Provide the (x, y) coordinate of the cell's center where the given text is located.  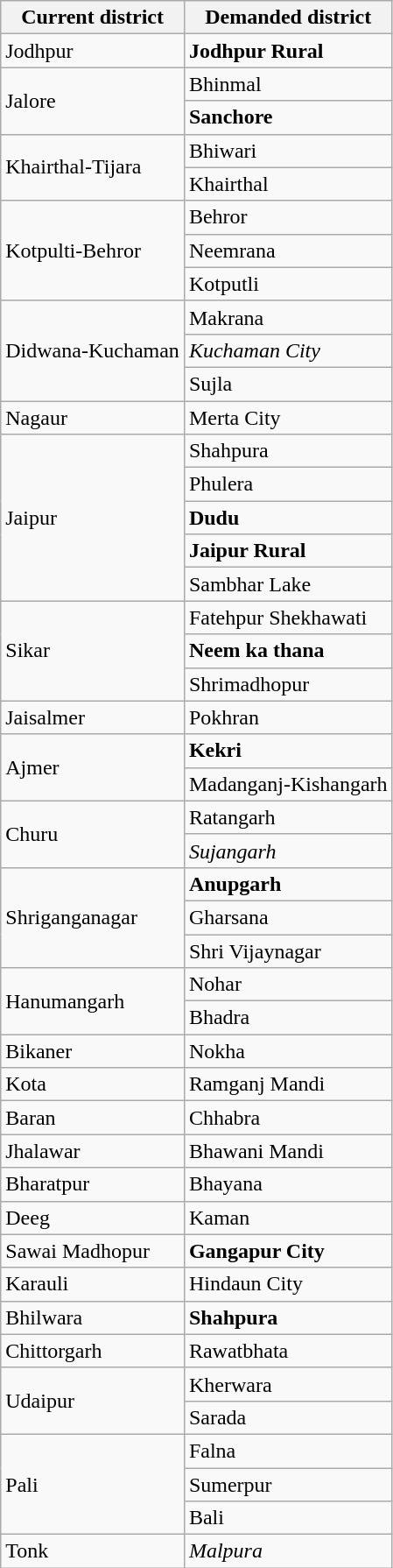
Current district (93, 18)
Jhalawar (93, 1151)
Rawatbhata (288, 1351)
Chhabra (288, 1118)
Sambhar Lake (288, 584)
Jodhpur (93, 51)
Karauli (93, 1284)
Merta City (288, 418)
Kotputli (288, 284)
Dudu (288, 518)
Khairthal (288, 184)
Ramganj Mandi (288, 1084)
Kuchaman City (288, 350)
Bhayana (288, 1184)
Gharsana (288, 917)
Nagaur (93, 418)
Nokha (288, 1051)
Sanchore (288, 117)
Chittorgarh (93, 1351)
Baran (93, 1118)
Hanumangarh (93, 1001)
Jaisalmer (93, 717)
Pokhran (288, 717)
Gangapur City (288, 1251)
Jodhpur Rural (288, 51)
Shrimadhopur (288, 684)
Fatehpur Shekhawati (288, 618)
Kaman (288, 1218)
Ratangarh (288, 817)
Hindaun City (288, 1284)
Anupgarh (288, 884)
Malpura (288, 1551)
Makrana (288, 317)
Behror (288, 217)
Bhiwari (288, 151)
Pali (93, 1484)
Demanded district (288, 18)
Bhinmal (288, 84)
Sarada (288, 1417)
Sikar (93, 651)
Churu (93, 834)
Nohar (288, 985)
Sawai Madhopur (93, 1251)
Kherwara (288, 1384)
Didwana-Kuchaman (93, 350)
Kotpulti-Behror (93, 251)
Bhawani Mandi (288, 1151)
Jaipur (93, 518)
Falna (288, 1451)
Neemrana (288, 251)
Shri Vijaynagar (288, 950)
Bhilwara (93, 1317)
Kekri (288, 751)
Kota (93, 1084)
Phulera (288, 484)
Bali (288, 1518)
Ajmer (93, 767)
Sujangarh (288, 851)
Shriganganagar (93, 917)
Jalore (93, 101)
Neem ka thana (288, 651)
Deeg (93, 1218)
Sumerpur (288, 1485)
Bikaner (93, 1051)
Madanganj-Kishangarh (288, 784)
Tonk (93, 1551)
Bhadra (288, 1018)
Khairthal-Tijara (93, 167)
Sujla (288, 384)
Jaipur Rural (288, 551)
Bharatpur (93, 1184)
Udaipur (93, 1401)
